Provide the [x, y] coordinate of the cell's center where the given text is located.  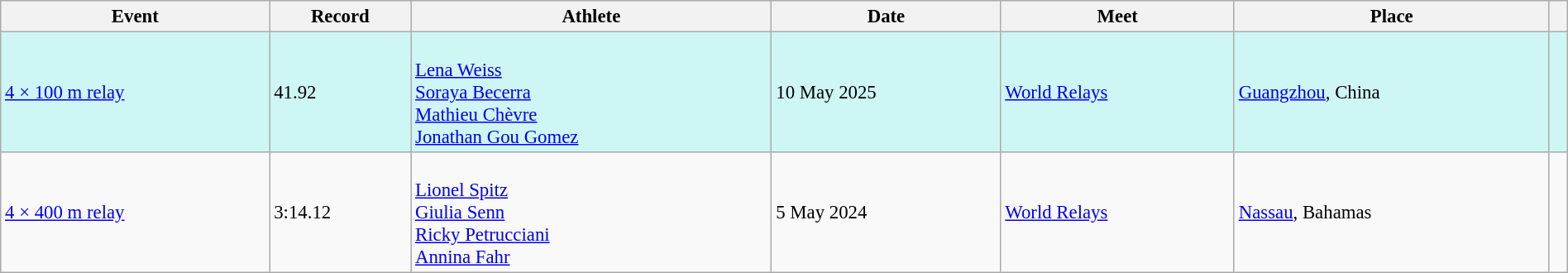
Lena WeissSoraya BecerraMathieu ChèvreJonathan Gou Gomez [591, 93]
10 May 2025 [887, 93]
41.92 [341, 93]
4 × 100 m relay [136, 93]
Athlete [591, 17]
Guangzhou, China [1391, 93]
5 May 2024 [887, 213]
Record [341, 17]
Meet [1117, 17]
Date [887, 17]
Place [1391, 17]
3:14.12 [341, 213]
Nassau, Bahamas [1391, 213]
Lionel SpitzGiulia SennRicky PetruccianiAnnina Fahr [591, 213]
Event [136, 17]
4 × 400 m relay [136, 213]
